Output the [X, Y] coordinate of the center of the cell containing the given text.  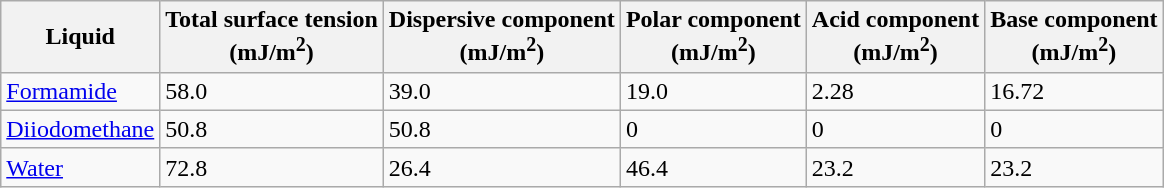
72.8 [272, 167]
Total surface tension (mJ/m2) [272, 37]
39.0 [502, 91]
Acid component (mJ/m2) [895, 37]
2.28 [895, 91]
Diiodomethane [80, 129]
19.0 [713, 91]
Liquid [80, 37]
Water [80, 167]
46.4 [713, 167]
Formamide [80, 91]
Dispersive component (mJ/m2) [502, 37]
Polar component (mJ/m2) [713, 37]
26.4 [502, 167]
58.0 [272, 91]
Base component (mJ/m2) [1074, 37]
16.72 [1074, 91]
